Return the (x, y) coordinate for the center point of the cell that contains the specified text.  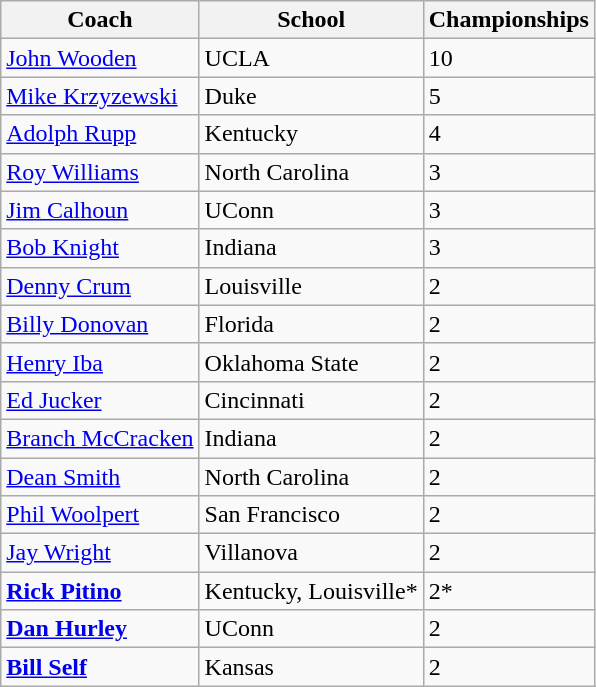
Dean Smith (100, 477)
Villanova (311, 553)
Denny Crum (100, 286)
Cincinnati (311, 400)
Bob Knight (100, 248)
Rick Pitino (100, 591)
Louisville (311, 286)
Phil Woolpert (100, 515)
Adolph Rupp (100, 134)
5 (508, 96)
Coach (100, 20)
Dan Hurley (100, 629)
Jay Wright (100, 553)
Championships (508, 20)
Jim Calhoun (100, 210)
Roy Williams (100, 172)
San Francisco (311, 515)
Kansas (311, 667)
John Wooden (100, 58)
Kentucky, Louisville* (311, 591)
Florida (311, 324)
Mike Krzyzewski (100, 96)
Kentucky (311, 134)
Ed Jucker (100, 400)
Duke (311, 96)
Henry Iba (100, 362)
UCLA (311, 58)
Bill Self (100, 667)
Oklahoma State (311, 362)
10 (508, 58)
Billy Donovan (100, 324)
Branch McCracken (100, 438)
School (311, 20)
2* (508, 591)
4 (508, 134)
